Output the [X, Y] coordinate of the center of the cell containing the given text.  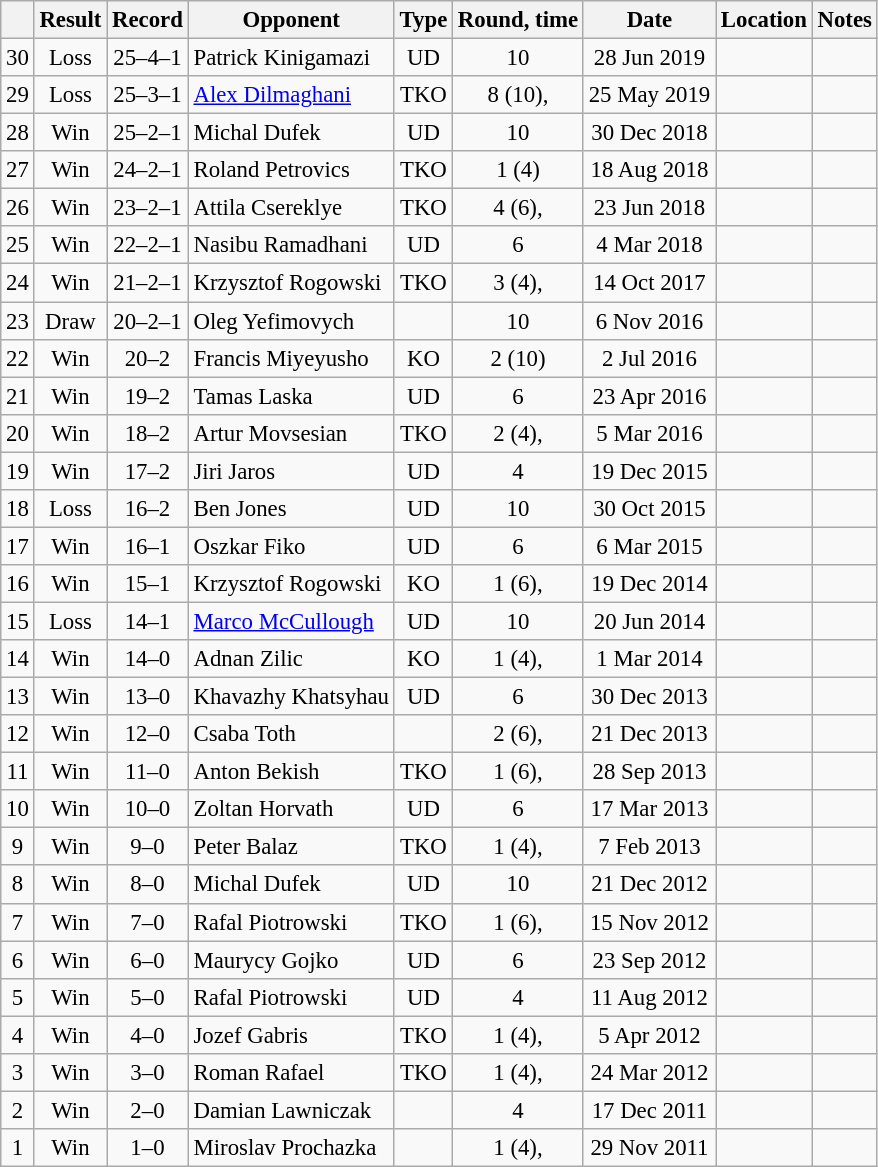
Zoltan Horvath [291, 809]
19–2 [148, 396]
Oleg Yefimovych [291, 321]
2 Jul 2016 [649, 358]
Artur Movsesian [291, 433]
23–2–1 [148, 208]
20–2–1 [148, 321]
22–2–1 [148, 245]
24 Mar 2012 [649, 1073]
9–0 [148, 847]
30 Dec 2018 [649, 133]
Francis Miyeyusho [291, 358]
5 Apr 2012 [649, 1035]
9 [18, 847]
Attila Csereklye [291, 208]
20–2 [148, 358]
Damian Lawniczak [291, 1110]
21 Dec 2013 [649, 734]
Round, time [518, 20]
Record [148, 20]
28 Jun 2019 [649, 58]
Roman Rafael [291, 1073]
11 [18, 772]
Notes [844, 20]
13 [18, 697]
8 (10), [518, 95]
Peter Balaz [291, 847]
13–0 [148, 697]
19 [18, 471]
Patrick Kinigamazi [291, 58]
19 Dec 2014 [649, 584]
Anton Bekish [291, 772]
15 [18, 621]
1–0 [148, 1148]
2 (10) [518, 358]
2 (6), [518, 734]
3 (4), [518, 283]
4 Mar 2018 [649, 245]
Opponent [291, 20]
Jozef Gabris [291, 1035]
25–4–1 [148, 58]
20 [18, 433]
22 [18, 358]
21 [18, 396]
11 Aug 2012 [649, 997]
7 [18, 922]
23 Sep 2012 [649, 960]
4 (6), [518, 208]
Ben Jones [291, 509]
5 Mar 2016 [649, 433]
18 Aug 2018 [649, 170]
18–2 [148, 433]
19 Dec 2015 [649, 471]
7–0 [148, 922]
25 [18, 245]
11–0 [148, 772]
20 Jun 2014 [649, 621]
2 [18, 1110]
17 Mar 2013 [649, 809]
8 [18, 885]
Result [70, 20]
6 Nov 2016 [649, 321]
25 May 2019 [649, 95]
5 [18, 997]
16–2 [148, 509]
Marco McCullough [291, 621]
14–1 [148, 621]
17 Dec 2011 [649, 1110]
30 [18, 58]
Location [764, 20]
17–2 [148, 471]
30 Oct 2015 [649, 509]
6 Mar 2015 [649, 546]
4–0 [148, 1035]
3 [18, 1073]
23 Apr 2016 [649, 396]
6–0 [148, 960]
21–2–1 [148, 283]
25–3–1 [148, 95]
Jiri Jaros [291, 471]
5–0 [148, 997]
Khavazhy Khatsyhau [291, 697]
21 Dec 2012 [649, 885]
14 Oct 2017 [649, 283]
25–2–1 [148, 133]
Draw [70, 321]
Adnan Zilic [291, 659]
Alex Dilmaghani [291, 95]
16–1 [148, 546]
24 [18, 283]
2 (4), [518, 433]
18 [18, 509]
Nasibu Ramadhani [291, 245]
2–0 [148, 1110]
28 [18, 133]
10–0 [148, 809]
15–1 [148, 584]
Type [423, 20]
28 Sep 2013 [649, 772]
23 [18, 321]
14 [18, 659]
26 [18, 208]
Miroslav Prochazka [291, 1148]
12–0 [148, 734]
Csaba Toth [291, 734]
Date [649, 20]
29 Nov 2011 [649, 1148]
12 [18, 734]
7 Feb 2013 [649, 847]
1 Mar 2014 [649, 659]
Oszkar Fiko [291, 546]
27 [18, 170]
8–0 [148, 885]
Tamas Laska [291, 396]
Roland Petrovics [291, 170]
30 Dec 2013 [649, 697]
1 [18, 1148]
1 (4) [518, 170]
23 Jun 2018 [649, 208]
Maurycy Gojko [291, 960]
15 Nov 2012 [649, 922]
14–0 [148, 659]
17 [18, 546]
16 [18, 584]
29 [18, 95]
24–2–1 [148, 170]
3–0 [148, 1073]
